Detect which cell encompasses the target text, then output its [x, y] center coordinate. 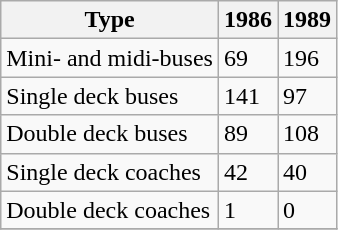
42 [248, 172]
97 [308, 96]
1986 [248, 20]
196 [308, 58]
141 [248, 96]
Double deck buses [110, 134]
40 [308, 172]
1 [248, 210]
Mini- and midi-buses [110, 58]
108 [308, 134]
69 [248, 58]
Type [110, 20]
Single deck buses [110, 96]
1989 [308, 20]
0 [308, 210]
Single deck coaches [110, 172]
Double deck coaches [110, 210]
89 [248, 134]
